Determine the (x, y) coordinate at the center of the cell enclosing the given text.  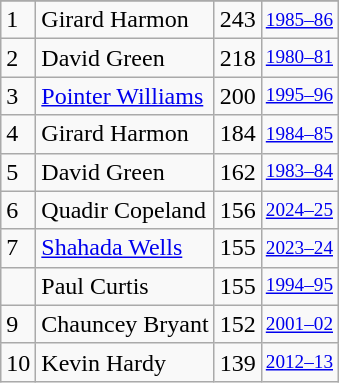
2024–25 (299, 210)
9 (18, 324)
4 (18, 134)
1983–84 (299, 172)
10 (18, 362)
156 (238, 210)
1980–81 (299, 58)
1984–85 (299, 134)
Chauncey Bryant (125, 324)
2001–02 (299, 324)
152 (238, 324)
162 (238, 172)
5 (18, 172)
Kevin Hardy (125, 362)
1995–96 (299, 96)
2 (18, 58)
Quadir Copeland (125, 210)
2023–24 (299, 248)
184 (238, 134)
243 (238, 20)
6 (18, 210)
200 (238, 96)
7 (18, 248)
218 (238, 58)
1994–95 (299, 286)
Pointer Williams (125, 96)
3 (18, 96)
Paul Curtis (125, 286)
Shahada Wells (125, 248)
1985–86 (299, 20)
139 (238, 362)
2012–13 (299, 362)
1 (18, 20)
